Detect which cell encompasses the target text, then output its [X, Y] center coordinate. 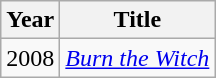
Year [30, 20]
2008 [30, 58]
Title [138, 20]
Burn the Witch [138, 58]
